Find where the given text appears and provide that cell's center as [x, y] coordinate. 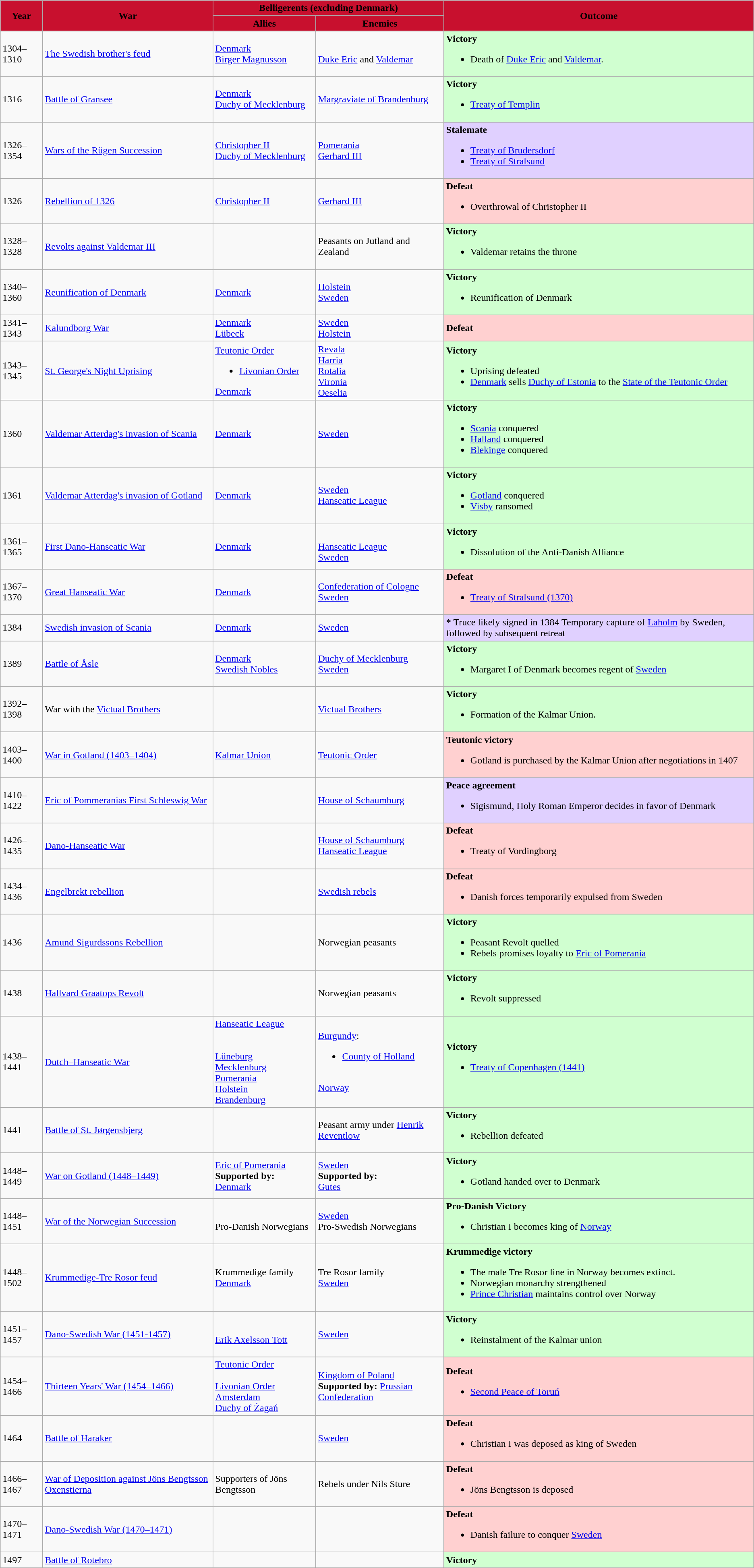
Krummedige victoryThe male Tre Rosor line in Norway becomes extinct.Norwegian monarchy strengthenedPrince Christian maintains control over Norway [599, 1277]
War [128, 16]
Valdemar Atterdag's invasion of Gotland [128, 495]
VictoryDissolution of the Anti-Danish Alliance [599, 546]
VictoryGotland handed over to Denmark [599, 1176]
1343–1345 [22, 370]
Peasant army under Henrik Reventlow [380, 1130]
First Dano-Hanseatic War [128, 546]
1410–1422 [22, 801]
VictoryFormation of the Kalmar Union. [599, 710]
Battle of Rotebro [128, 1560]
1470–1471 [22, 1529]
Eric of Pomerania Supported by: Denmark [264, 1176]
DefeatJöns Bengtsson is deposed [599, 1484]
StalemateTreaty of BrudersdorfTreaty of Stralsund [599, 150]
Confederation of Cologne Sweden [380, 592]
1367–1370 [22, 592]
Margraviate of Brandenburg [380, 99]
SwedenPro-Swedish Norwegians [380, 1221]
Christopher II Duchy of Mecklenburg [264, 150]
Sweden Holstein [380, 328]
1448–1449 [22, 1176]
Dutch–Hanseatic War [128, 1061]
Hanseatic League Lüneburg Mecklenburg Pomerania Holstein Brandenburg [264, 1061]
1438 [22, 993]
War of the Norwegian Succession [128, 1221]
War in Gotland (1403–1404) [128, 755]
St. George's Night Uprising [128, 370]
RevalaHarriaRotaliaVironiaOeselia [380, 370]
Kalundborg War [128, 328]
VictoryTreaty of Templin [599, 99]
VictoryReunification of Denmark [599, 292]
Christopher II [264, 201]
1448–1502 [22, 1277]
Teutonic Order Livonian Order Amsterdam Duchy of Żagań [264, 1386]
Outcome [599, 16]
1316 [22, 99]
VictoryGotland conqueredVisby ransomed [599, 495]
Engelbrekt rebellion [128, 892]
Swedish rebels [380, 892]
Teutonic Order [380, 755]
Rebels under Nils Sture [380, 1484]
Holstein Sweden [380, 292]
1392–1398 [22, 710]
Wars of the Rügen Succession [128, 150]
War with the Victual Brothers [128, 710]
1441 [22, 1130]
Kingdom of PolandSupported by: Prussian Confederation [380, 1386]
Peasants on Jutland and Zealand [380, 246]
Battle of Haraker [128, 1438]
Teutonic OrderLivonian Order Denmark [264, 370]
1466–1467 [22, 1484]
1448–1451 [22, 1221]
1361–1365 [22, 546]
1497 [22, 1560]
Pro-Danish VictoryChristian I becomes king of Norway [599, 1221]
1389 [22, 664]
Sweden Hanseatic League [380, 495]
1426–1435 [22, 846]
VictoryReinstalment of the Kalmar union [599, 1334]
The Swedish brother's feud [128, 54]
PomeraniaGerhard III [380, 150]
Revolts against Valdemar III [128, 246]
Eric of Pommeranias First Schleswig War [128, 801]
1340–1360 [22, 292]
VictoryTreaty of Copenhagen (1441) [599, 1061]
Battle of Åsle [128, 664]
Peace agreementSigismund, Holy Roman Emperor decides in favor of Denmark [599, 801]
Teutonic victoryGotland is purchased by the Kalmar Union after negotiations in 1407 [599, 755]
DefeatDanish forces temporarily expulsed from Sweden [599, 892]
Allies [264, 23]
House of Schaumburg [380, 801]
Burgundy: County of Holland Norway [380, 1061]
DefeatTreaty of Vordingborg [599, 846]
Dano-Swedish War (1470–1471) [128, 1529]
DefeatTreaty of Stralsund (1370) [599, 592]
Thirteen Years' War (1454–1466) [128, 1386]
Dano-Hanseatic War [128, 846]
1454–1466 [22, 1386]
Denmark Birger Magnusson [264, 54]
DefeatDanish failure to conquer Sweden [599, 1529]
Year [22, 16]
Victual Brothers [380, 710]
Swedish invasion of Scania [128, 628]
Erik Axelsson Tott [264, 1334]
Denmark Swedish Nobles [264, 664]
VictoryRebellion defeated [599, 1130]
Gerhard III [380, 201]
1304–1310 [22, 54]
VictoryPeasant Revolt quelledRebels promises loyalty to Eric of Pomerania [599, 942]
War on Gotland (1448–1449) [128, 1176]
Reunification of Denmark [128, 292]
VictoryUprising defeatedDenmark sells Duchy of Estonia to the State of the Teutonic Order [599, 370]
DefeatChristian I was deposed as king of Sweden [599, 1438]
Rebellion of 1326 [128, 201]
Belligerents (excluding Denmark) [329, 8]
VictoryValdemar retains the throne [599, 246]
1464 [22, 1438]
1384 [22, 628]
1403–1400 [22, 755]
1438–1441 [22, 1061]
1451–1457 [22, 1334]
Duke Eric and Valdemar [380, 54]
Battle of St. Jørgensbjerg [128, 1130]
Sweden Supported by: Gutes [380, 1176]
VictoryScania conqueredHalland conqueredBlekinge conquered [599, 433]
VictoryRevolt suppressed [599, 993]
* Truce likely signed in 1384 Temporary capture of Laholm by Sweden, followed by subsequent retreat [599, 628]
House of Schaumburg Hanseatic League [380, 846]
Kalmar Union [264, 755]
Defeat [599, 328]
1434–1436 [22, 892]
1436 [22, 942]
Great Hanseatic War [128, 592]
Supporters of Jöns Bengtsson [264, 1484]
Hanseatic League Sweden [380, 546]
War of Deposition against Jöns Bengtsson Oxenstierna [128, 1484]
Victory [599, 1560]
Duchy of Mecklenburg Sweden [380, 664]
1361 [22, 495]
1360 [22, 433]
VictoryMargaret I of Denmark becomes regent of Sweden [599, 664]
Battle of Gransee [128, 99]
Pro-Danish Norwegians [264, 1221]
Tre Rosor family Sweden [380, 1277]
1326 [22, 201]
1341–1343 [22, 328]
Krummedige-Tre Rosor feud [128, 1277]
Krummedige family Denmark [264, 1277]
VictoryDeath of Duke Eric and Valdemar. [599, 54]
1328–1328 [22, 246]
Hallvard Graatops Revolt [128, 993]
DefeatOverthrowal of Christopher II [599, 201]
Denmark Lübeck [264, 328]
Dano-Swedish War (1451-1457) [128, 1334]
Denmark Duchy of Mecklenburg [264, 99]
DefeatSecond Peace of Toruń [599, 1386]
1326–1354 [22, 150]
Amund Sigurdssons Rebellion [128, 942]
Valdemar Atterdag's invasion of Scania [128, 433]
Enemies [380, 23]
